Capture the cell that displays the provided text and extract its [x, y] central coordinate. 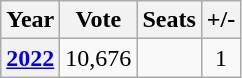
2022 [30, 58]
+/- [220, 20]
Vote [98, 20]
1 [220, 58]
Year [30, 20]
10,676 [98, 58]
Seats [169, 20]
